Determine the [X, Y] coordinate at the center of the cell enclosing the given text.  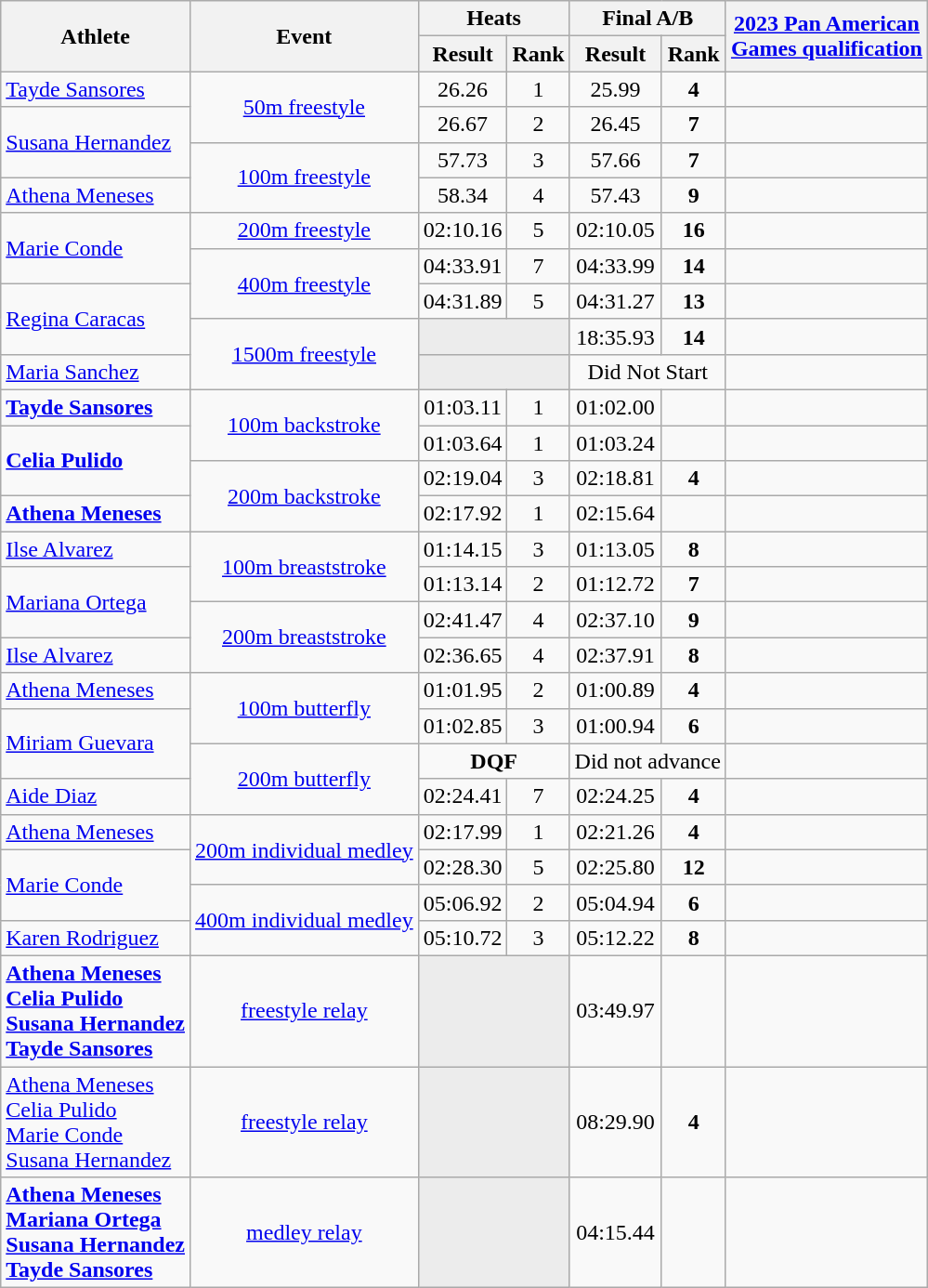
01:00.89 [615, 690]
01:13.05 [615, 549]
03:49.97 [615, 1011]
100m butterfly [305, 708]
25.99 [615, 89]
Susana Hernandez [96, 142]
01:03.24 [615, 443]
200m individual medley [305, 849]
01:02.00 [615, 407]
02:10.05 [615, 230]
04:31.27 [615, 301]
05:12.22 [615, 938]
02:10.16 [463, 230]
DQF [494, 761]
01:00.94 [615, 726]
01:14.15 [463, 549]
200m breaststroke [305, 637]
26.26 [463, 89]
Athena MenesesCelia PulidoMarie CondeSusana Hernandez [96, 1123]
08:29.90 [615, 1123]
01:13.14 [463, 585]
100m freestyle [305, 177]
02:37.10 [615, 620]
04:15.44 [615, 1232]
02:17.92 [463, 514]
04:33.91 [463, 266]
Did Not Start [647, 372]
Athena MenesesCelia PulidoSusana HernandezTayde Sansores [96, 1011]
2023 Pan American Games qualification [827, 36]
Aide Diaz [96, 796]
Regina Caracas [96, 319]
Athena MenesesMariana OrtegaSusana HernandezTayde Sansores [96, 1232]
Karen Rodriguez [96, 938]
Mariana Ortega [96, 602]
05:06.92 [463, 902]
200m backstroke [305, 496]
58.34 [463, 195]
02:15.64 [615, 514]
02:28.30 [463, 867]
02:18.81 [615, 479]
01:01.95 [463, 690]
02:25.80 [615, 867]
05:10.72 [463, 938]
18:35.93 [615, 336]
04:33.99 [615, 266]
01:03.64 [463, 443]
02:37.91 [615, 655]
05:04.94 [615, 902]
57.43 [615, 195]
02:36.65 [463, 655]
57.66 [615, 160]
04:31.89 [463, 301]
400m individual medley [305, 920]
26.67 [463, 125]
Heats [494, 19]
100m breaststroke [305, 567]
1500m freestyle [305, 354]
Event [305, 36]
57.73 [463, 160]
01:12.72 [615, 585]
12 [693, 867]
13 [693, 301]
Miriam Guevara [96, 743]
50m freestyle [305, 107]
Maria Sanchez [96, 372]
01:02.85 [463, 726]
02:41.47 [463, 620]
200m butterfly [305, 779]
02:21.26 [615, 832]
100m backstroke [305, 425]
400m freestyle [305, 283]
200m freestyle [305, 230]
16 [693, 230]
01:03.11 [463, 407]
02:17.99 [463, 832]
26.45 [615, 125]
Did not advance [647, 761]
02:24.25 [615, 796]
02:19.04 [463, 479]
Celia Pulido [96, 461]
Final A/B [647, 19]
02:24.41 [463, 796]
Athlete [96, 36]
medley relay [305, 1232]
